Detect which cell encompasses the target text, then output its [X, Y] center coordinate. 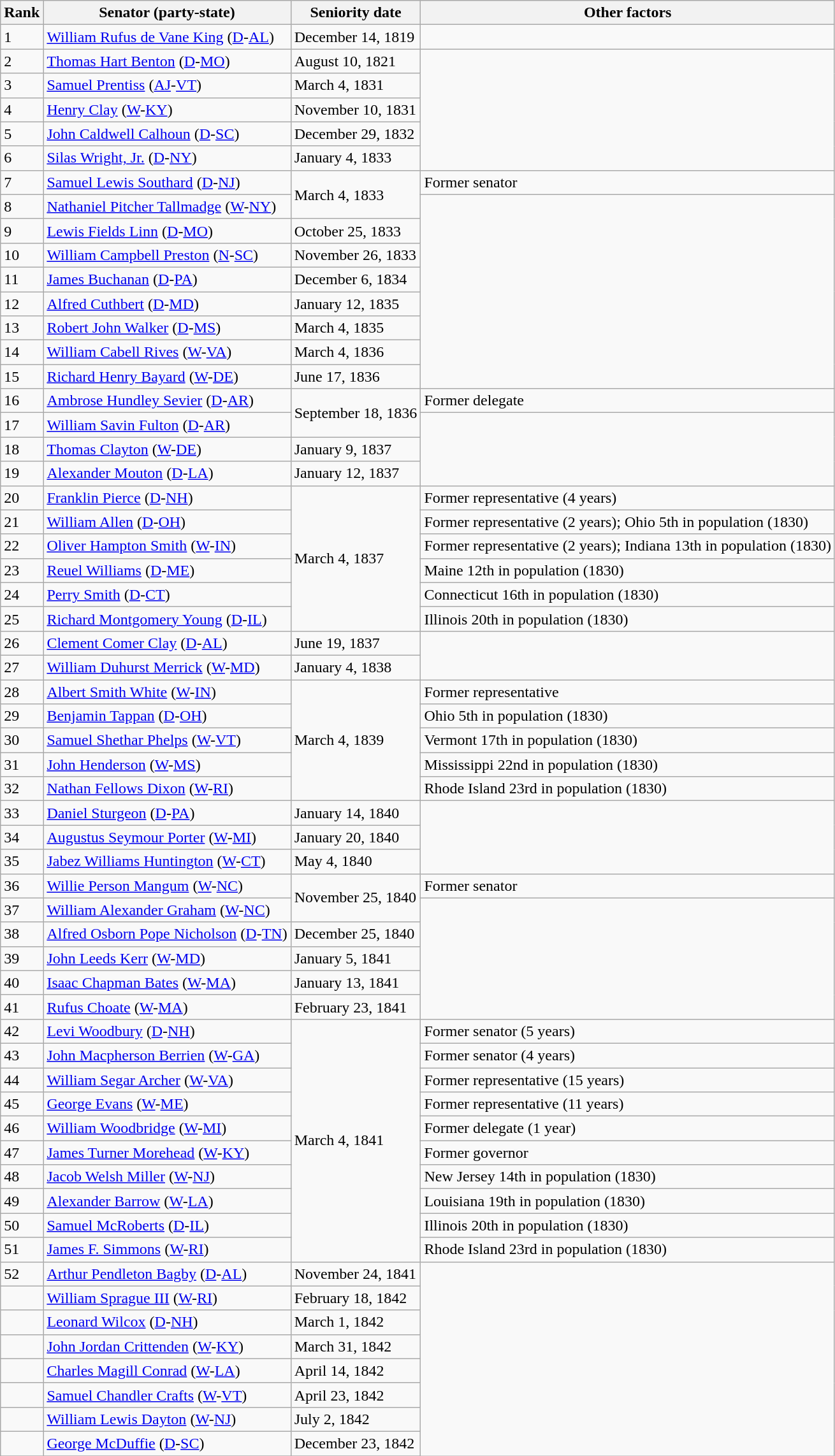
Willie Person Mangum (W-NC) [167, 886]
Rufus Choate (W-MA) [167, 1007]
Mississippi 22nd in population (1830) [628, 765]
Former representative (4 years) [628, 498]
Former delegate [628, 401]
James F. Simmons (W-RI) [167, 1250]
21 [22, 522]
William Lewis Dayton (W-NJ) [167, 1419]
14 [22, 352]
1 [22, 37]
Oliver Hampton Smith (W-IN) [167, 546]
November 10, 1831 [356, 110]
November 25, 1840 [356, 898]
11 [22, 279]
19 [22, 473]
9 [22, 231]
Jacob Welsh Miller (W-NJ) [167, 1177]
April 14, 1842 [356, 1371]
January 13, 1841 [356, 983]
39 [22, 958]
Henry Clay (W-KY) [167, 110]
13 [22, 328]
6 [22, 158]
William Campbell Preston (N-SC) [167, 255]
William Allen (D-OH) [167, 522]
Lewis Fields Linn (D-MO) [167, 231]
47 [22, 1153]
Levi Woodbury (D-NH) [167, 1031]
February 18, 1842 [356, 1298]
Vermont 17th in population (1830) [628, 740]
Ohio 5th in population (1830) [628, 716]
29 [22, 716]
5 [22, 134]
27 [22, 667]
Former representative (2 years); Ohio 5th in population (1830) [628, 522]
Former representative (11 years) [628, 1104]
Benjamin Tappan (D-OH) [167, 716]
September 18, 1836 [356, 413]
July 2, 1842 [356, 1419]
January 14, 1840 [356, 813]
43 [22, 1055]
George Evans (W-ME) [167, 1104]
March 1, 1842 [356, 1322]
March 4, 1841 [356, 1141]
William Alexander Graham (W-NC) [167, 910]
Former senator (5 years) [628, 1031]
Albert Smith White (W-IN) [167, 691]
30 [22, 740]
William Sprague III (W-RI) [167, 1298]
Seniority date [356, 13]
36 [22, 886]
January 12, 1835 [356, 304]
January 12, 1837 [356, 473]
January 9, 1837 [356, 449]
Reuel Williams (D-ME) [167, 570]
Jabez Williams Huntington (W-CT) [167, 861]
33 [22, 813]
Alfred Osborn Pope Nicholson (D-TN) [167, 934]
February 23, 1841 [356, 1007]
34 [22, 837]
November 26, 1833 [356, 255]
44 [22, 1080]
Samuel Lewis Southard (D-NJ) [167, 182]
Other factors [628, 13]
March 4, 1839 [356, 740]
50 [22, 1225]
Former representative (2 years); Indiana 13th in population (1830) [628, 546]
March 4, 1837 [356, 558]
35 [22, 861]
24 [22, 595]
Former senator (4 years) [628, 1055]
20 [22, 498]
William Duhurst Merrick (W-MD) [167, 667]
March 4, 1833 [356, 194]
Arthur Pendleton Bagby (D-AL) [167, 1274]
Thomas Hart Benton (D-MO) [167, 61]
Alexander Barrow (W-LA) [167, 1201]
Nathaniel Pitcher Tallmadge (W-NY) [167, 206]
25 [22, 619]
Former representative [628, 691]
Samuel Prentiss (AJ-VT) [167, 85]
2 [22, 61]
December 23, 1842 [356, 1443]
Thomas Clayton (W-DE) [167, 449]
Connecticut 16th in population (1830) [628, 595]
38 [22, 934]
Franklin Pierce (D-NH) [167, 498]
January 5, 1841 [356, 958]
12 [22, 304]
January 20, 1840 [356, 837]
James Buchanan (D-PA) [167, 279]
Robert John Walker (D-MS) [167, 328]
May 4, 1840 [356, 861]
June 19, 1837 [356, 643]
April 23, 1842 [356, 1395]
December 25, 1840 [356, 934]
41 [22, 1007]
37 [22, 910]
William Segar Archer (W-VA) [167, 1080]
28 [22, 691]
15 [22, 377]
31 [22, 765]
March 4, 1836 [356, 352]
March 4, 1831 [356, 85]
William Savin Fulton (D-AR) [167, 425]
52 [22, 1274]
George McDuffie (D-SC) [167, 1443]
49 [22, 1201]
December 6, 1834 [356, 279]
48 [22, 1177]
32 [22, 789]
Alfred Cuthbert (D-MD) [167, 304]
January 4, 1838 [356, 667]
Ambrose Hundley Sevier (D-AR) [167, 401]
Samuel Chandler Crafts (W-VT) [167, 1395]
November 24, 1841 [356, 1274]
Augustus Seymour Porter (W-MI) [167, 837]
Charles Magill Conrad (W-LA) [167, 1371]
45 [22, 1104]
March 31, 1842 [356, 1346]
7 [22, 182]
New Jersey 14th in population (1830) [628, 1177]
Rank [22, 13]
October 25, 1833 [356, 231]
John Jordan Crittenden (W-KY) [167, 1346]
August 10, 1821 [356, 61]
John Macpherson Berrien (W-GA) [167, 1055]
Leonard Wilcox (D-NH) [167, 1322]
John Leeds Kerr (W-MD) [167, 958]
James Turner Morehead (W-KY) [167, 1153]
Daniel Sturgeon (D-PA) [167, 813]
51 [22, 1250]
46 [22, 1128]
26 [22, 643]
Nathan Fellows Dixon (W-RI) [167, 789]
Former representative (15 years) [628, 1080]
March 4, 1835 [356, 328]
23 [22, 570]
William Rufus de Vane King (D-AL) [167, 37]
John Caldwell Calhoun (D-SC) [167, 134]
Louisiana 19th in population (1830) [628, 1201]
Clement Comer Clay (D-AL) [167, 643]
Former governor [628, 1153]
Samuel Shethar Phelps (W-VT) [167, 740]
Isaac Chapman Bates (W-MA) [167, 983]
Maine 12th in population (1830) [628, 570]
10 [22, 255]
17 [22, 425]
Silas Wright, Jr. (D-NY) [167, 158]
William Woodbridge (W-MI) [167, 1128]
December 29, 1832 [356, 134]
Richard Henry Bayard (W-DE) [167, 377]
John Henderson (W-MS) [167, 765]
Former delegate (1 year) [628, 1128]
June 17, 1836 [356, 377]
42 [22, 1031]
4 [22, 110]
William Cabell Rives (W-VA) [167, 352]
18 [22, 449]
8 [22, 206]
Alexander Mouton (D-LA) [167, 473]
3 [22, 85]
December 14, 1819 [356, 37]
22 [22, 546]
40 [22, 983]
Richard Montgomery Young (D-IL) [167, 619]
Samuel McRoberts (D-IL) [167, 1225]
16 [22, 401]
Senator (party-state) [167, 13]
Perry Smith (D-CT) [167, 595]
January 4, 1833 [356, 158]
